Search for the cell housing the specified text and yield its (x, y) center coordinate. 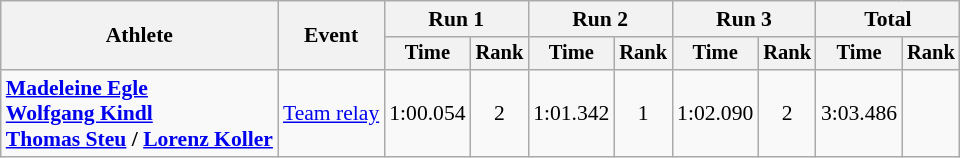
Run 3 (744, 19)
1:00.054 (427, 114)
Event (331, 36)
3:03.486 (859, 114)
Team relay (331, 114)
1:02.090 (715, 114)
Total (888, 19)
1 (643, 114)
Madeleine EgleWolfgang KindlThomas Steu / Lorenz Koller (140, 114)
Athlete (140, 36)
Run 1 (456, 19)
Run 2 (600, 19)
1:01.342 (571, 114)
